Detect which cell encompasses the target text, then output its [x, y] center coordinate. 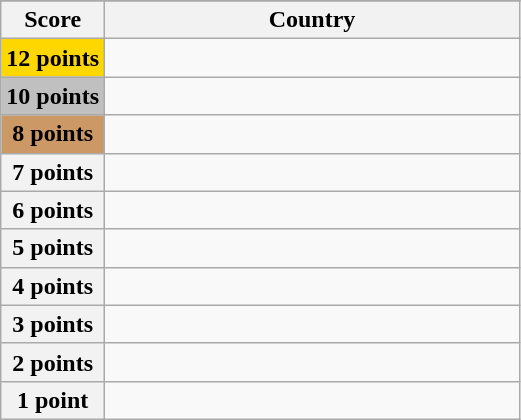
Country [312, 20]
2 points [53, 362]
5 points [53, 248]
3 points [53, 324]
6 points [53, 210]
8 points [53, 134]
10 points [53, 96]
7 points [53, 172]
1 point [53, 400]
4 points [53, 286]
Score [53, 20]
12 points [53, 58]
